Provide the (X, Y) coordinate of the cell's center where the given text is located.  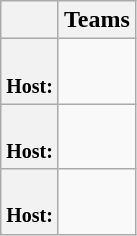
Teams (96, 20)
